Detect which cell encompasses the target text, then output its [X, Y] center coordinate. 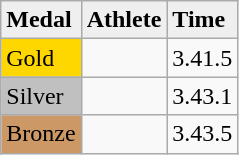
3.41.5 [202, 58]
Medal [41, 20]
Time [202, 20]
Athlete [124, 20]
Silver [41, 96]
3.43.1 [202, 96]
Gold [41, 58]
3.43.5 [202, 134]
Bronze [41, 134]
